Output the (X, Y) coordinate of the center of the cell containing the given text.  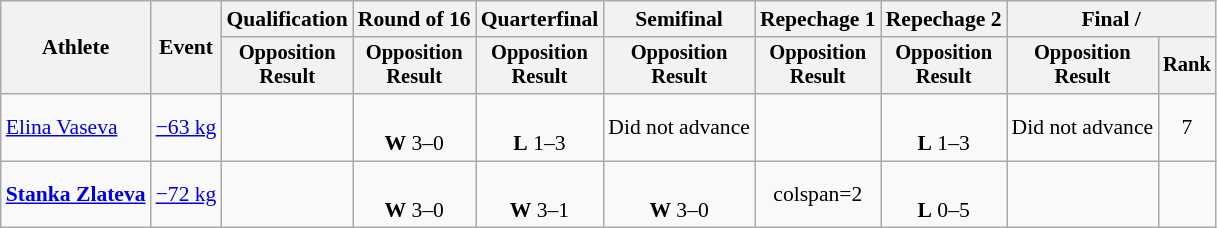
colspan=2 (818, 194)
Round of 16 (414, 19)
W 3–1 (540, 194)
Quarterfinal (540, 19)
Rank (1187, 66)
Repechage 2 (944, 19)
Final / (1112, 19)
L 0–5 (944, 194)
7 (1187, 128)
Semifinal (679, 19)
Elina Vaseva (76, 128)
Repechage 1 (818, 19)
Qualification (286, 19)
−72 kg (186, 194)
Athlete (76, 48)
Stanka Zlateva (76, 194)
−63 kg (186, 128)
Event (186, 48)
